Search for the cell housing the specified text and yield its [X, Y] center coordinate. 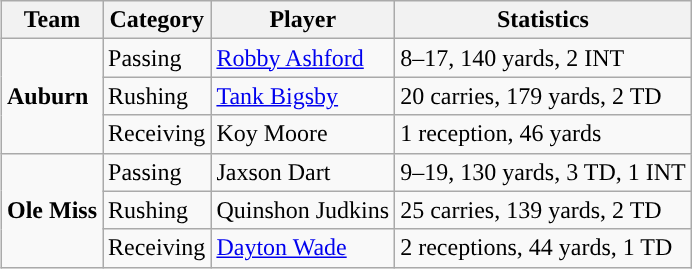
Jaxson Dart [303, 172]
1 reception, 46 yards [544, 134]
Ole Miss [52, 210]
Team [52, 20]
Tank Bigsby [303, 96]
Quinshon Judkins [303, 210]
Dayton Wade [303, 248]
20 carries, 179 yards, 2 TD [544, 96]
Robby Ashford [303, 58]
Category [157, 20]
Player [303, 20]
8–17, 140 yards, 2 INT [544, 58]
2 receptions, 44 yards, 1 TD [544, 248]
Statistics [544, 20]
25 carries, 139 yards, 2 TD [544, 210]
9–19, 130 yards, 3 TD, 1 INT [544, 172]
Koy Moore [303, 134]
Auburn [52, 96]
